Output the [X, Y] coordinate of the center of the cell containing the given text.  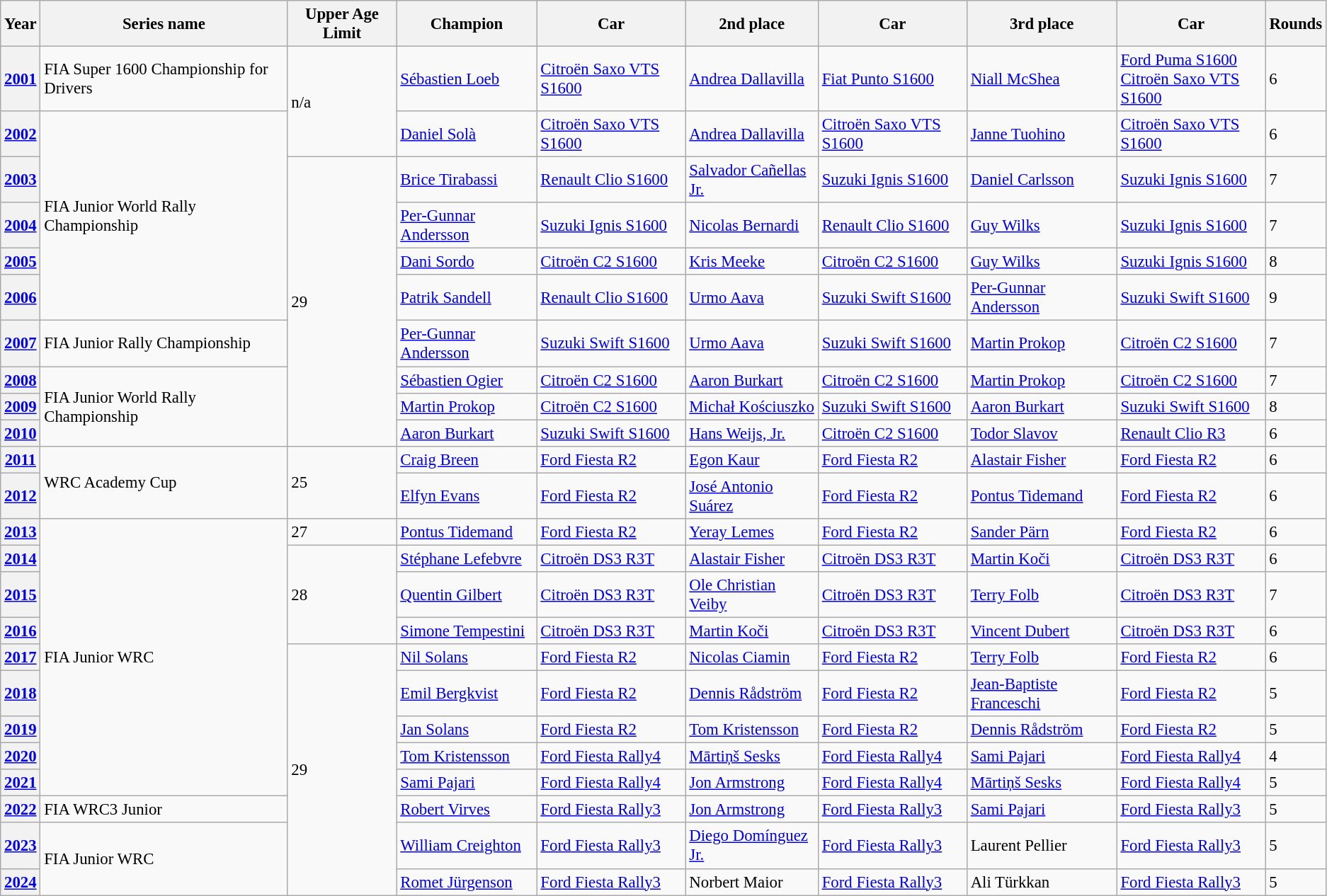
Emil Bergkvist [467, 694]
Nil Solans [467, 657]
Daniel Solà [467, 134]
FIA WRC3 Junior [164, 810]
2nd place [752, 24]
Elfyn Evans [467, 495]
Jan Solans [467, 730]
Egon Kaur [752, 459]
Year [21, 24]
n/a [342, 102]
2023 [21, 846]
Niall McShea [1042, 79]
Ole Christian Veiby [752, 595]
Stéphane Lefebvre [467, 558]
2010 [21, 433]
2002 [21, 134]
Sander Pärn [1042, 532]
Fiat Punto S1600 [892, 79]
2024 [21, 882]
Daniel Carlsson [1042, 180]
2012 [21, 495]
Brice Tirabassi [467, 180]
Renault Clio R3 [1191, 433]
2019 [21, 730]
Robert Virves [467, 810]
2003 [21, 180]
28 [342, 595]
Simone Tempestini [467, 631]
Laurent Pellier [1042, 846]
Ali Türkkan [1042, 882]
Janne Tuohino [1042, 134]
25 [342, 482]
2014 [21, 558]
2005 [21, 262]
Dani Sordo [467, 262]
2022 [21, 810]
Vincent Dubert [1042, 631]
Upper Age Limit [342, 24]
Ford Puma S1600 Citroën Saxo VTS S1600 [1191, 79]
2011 [21, 459]
Michał Kościuszko [752, 406]
WRC Academy Cup [164, 482]
Kris Meeke [752, 262]
3rd place [1042, 24]
Sébastien Ogier [467, 380]
2020 [21, 757]
Nicolas Ciamin [752, 657]
Quentin Gilbert [467, 595]
Jean-Baptiste Franceschi [1042, 694]
FIA Super 1600 Championship for Drivers [164, 79]
2015 [21, 595]
Craig Breen [467, 459]
Nicolas Bernardi [752, 225]
Hans Weijs, Jr. [752, 433]
2007 [21, 344]
Yeray Lemes [752, 532]
Rounds [1296, 24]
William Creighton [467, 846]
2008 [21, 380]
Diego Domínguez Jr. [752, 846]
Sébastien Loeb [467, 79]
2013 [21, 532]
Series name [164, 24]
2021 [21, 783]
Patrik Sandell [467, 297]
2016 [21, 631]
Todor Slavov [1042, 433]
Champion [467, 24]
27 [342, 532]
2006 [21, 297]
4 [1296, 757]
2009 [21, 406]
José Antonio Suárez [752, 495]
2018 [21, 694]
2004 [21, 225]
2017 [21, 657]
Romet Jürgenson [467, 882]
Norbert Maior [752, 882]
FIA Junior Rally Championship [164, 344]
Salvador Cañellas Jr. [752, 180]
9 [1296, 297]
2001 [21, 79]
